Find where the given text appears and provide that cell's center as (x, y) coordinate. 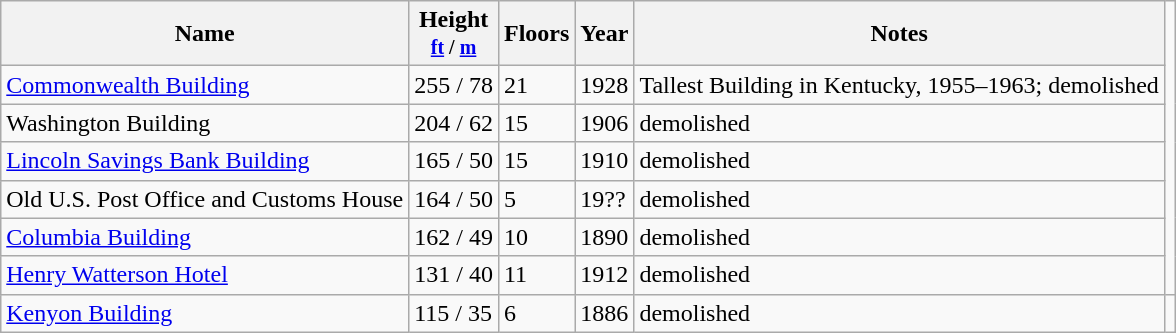
Heightft / m (454, 34)
Kenyon Building (205, 313)
1912 (604, 275)
1906 (604, 123)
1890 (604, 237)
5 (536, 199)
255 / 78 (454, 85)
Old U.S. Post Office and Customs House (205, 199)
11 (536, 275)
10 (536, 237)
204 / 62 (454, 123)
1910 (604, 161)
6 (536, 313)
1928 (604, 85)
Columbia Building (205, 237)
Commonwealth Building (205, 85)
Washington Building (205, 123)
Notes (899, 34)
Floors (536, 34)
115 / 35 (454, 313)
165 / 50 (454, 161)
Tallest Building in Kentucky, 1955–1963; demolished (899, 85)
19?? (604, 199)
Year (604, 34)
164 / 50 (454, 199)
Name (205, 34)
Henry Watterson Hotel (205, 275)
1886 (604, 313)
131 / 40 (454, 275)
21 (536, 85)
162 / 49 (454, 237)
Lincoln Savings Bank Building (205, 161)
